For the text-containing cell, return its midpoint in [X, Y] coordinate format. 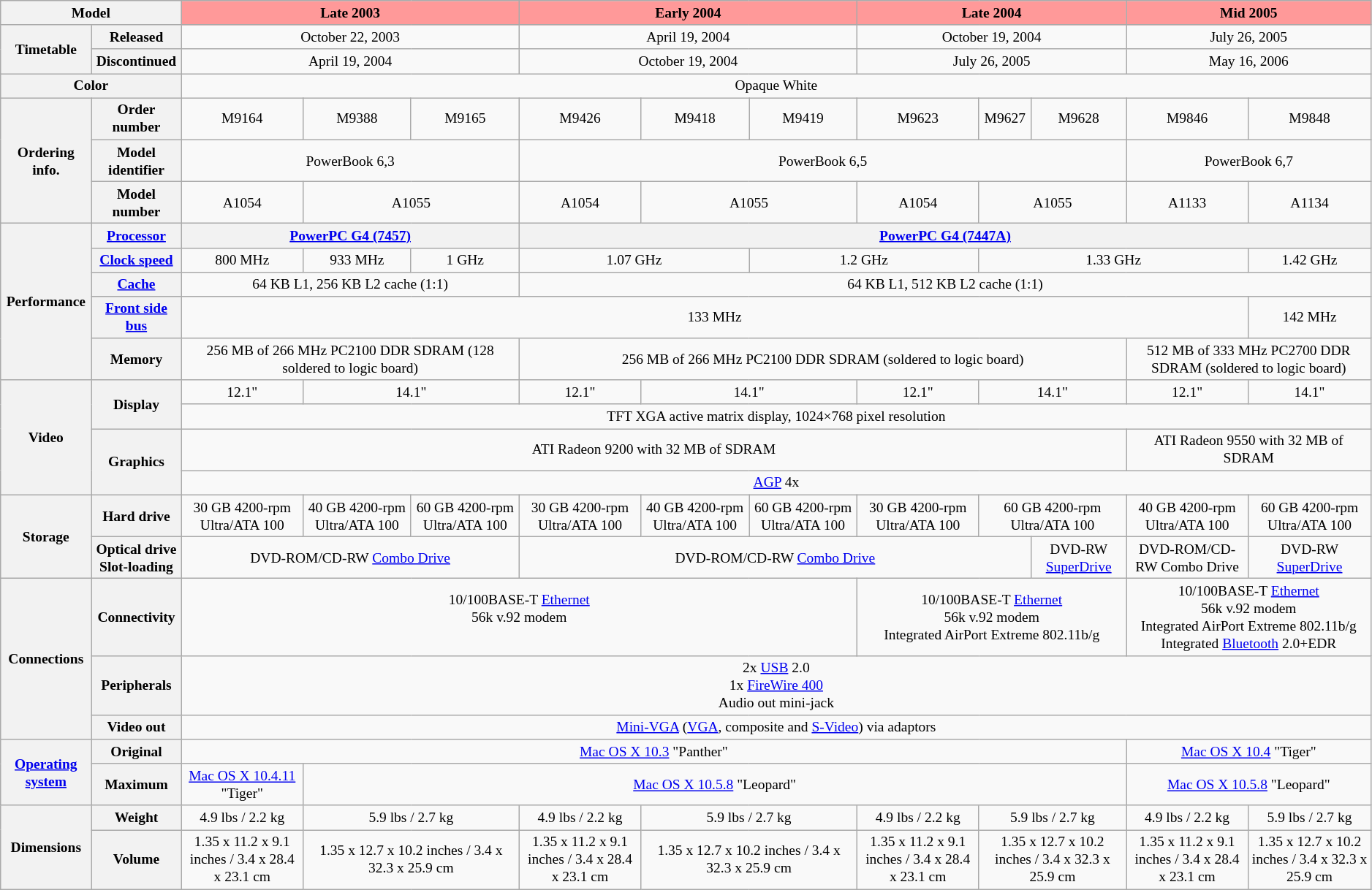
Original [136, 751]
10/100BASE-T Ethernet56k v.92 modemIntegrated AirPort Extreme 802.11b/gIntegrated Bluetooth 2.0+EDR [1248, 617]
Mac OS X 10.3 "Panther" [653, 751]
256 MB of 266 MHz PC2100 DDR SDRAM (128 soldered to logic board) [350, 360]
1.42 GHz [1309, 260]
Peripherals [136, 685]
PowerPC G4 (7447A) [945, 235]
10/100BASE-T Ethernet56k v.92 modem [519, 617]
512 MB of 333 MHz PC2700 DDR SDRAM (soldered to logic board) [1248, 360]
Model [91, 13]
Connectivity [136, 617]
Weight [136, 817]
M9846 [1187, 118]
Mini-VGA (VGA, composite and S-Video) via adaptors [776, 726]
A1133 [1187, 202]
256 MB of 266 MHz PC2100 DDR SDRAM (soldered to logic board) [823, 360]
ATI Radeon 9200 with 32 MB of SDRAM [653, 450]
Opaque White [776, 86]
142 MHz [1309, 317]
Early 2004 [688, 13]
Operating system [46, 773]
Mac OS X 10.4.11 "Tiger" [242, 785]
PowerPC G4 (7457) [350, 235]
Mid 2005 [1248, 13]
Memory [136, 360]
Display [136, 405]
Released [136, 37]
Model number [136, 202]
133 MHz [715, 317]
Late 2004 [991, 13]
Cache [136, 284]
Color [91, 86]
Discontinued [136, 61]
1.07 GHz [634, 260]
64 KB L1, 512 KB L2 cache (1:1) [945, 284]
Ordering info. [46, 161]
Model identifier [136, 161]
Clock speed [136, 260]
10/100BASE-T Ethernet56k v.92 modemIntegrated AirPort Extreme 802.11b/g [991, 617]
M9848 [1309, 118]
ATI Radeon 9550 with 32 MB of SDRAM [1248, 450]
Volume [136, 859]
Front side bus [136, 317]
1.33 GHz [1113, 260]
A1134 [1309, 202]
PowerBook 6,7 [1248, 161]
M9623 [917, 118]
Performance [46, 302]
M9419 [803, 118]
M9164 [242, 118]
Order number [136, 118]
Late 2003 [350, 13]
800 MHz [242, 260]
PowerBook 6,5 [823, 161]
M9628 [1079, 118]
M9627 [1005, 118]
PowerBook 6,3 [350, 161]
Timetable [46, 50]
Video out [136, 726]
October 22, 2003 [350, 37]
Maximum [136, 785]
Optical driveSlot-loading [136, 558]
AGP 4x [776, 482]
64 KB L1, 256 KB L2 cache (1:1) [350, 284]
May 16, 2006 [1248, 61]
Storage [46, 536]
Video [46, 437]
Processor [136, 235]
M9388 [357, 118]
Hard drive [136, 516]
M9165 [465, 118]
Dimensions [46, 848]
Graphics [136, 462]
1 GHz [465, 260]
1.2 GHz [864, 260]
M9426 [580, 118]
Mac OS X 10.4 "Tiger" [1248, 751]
2x USB 2.01x FireWire 400Audio out mini-jack [776, 685]
Connections [46, 659]
933 MHz [357, 260]
TFT XGA active matrix display, 1024×768 pixel resolution [776, 417]
M9418 [695, 118]
